For the text-containing cell, return its midpoint in (x, y) coordinate format. 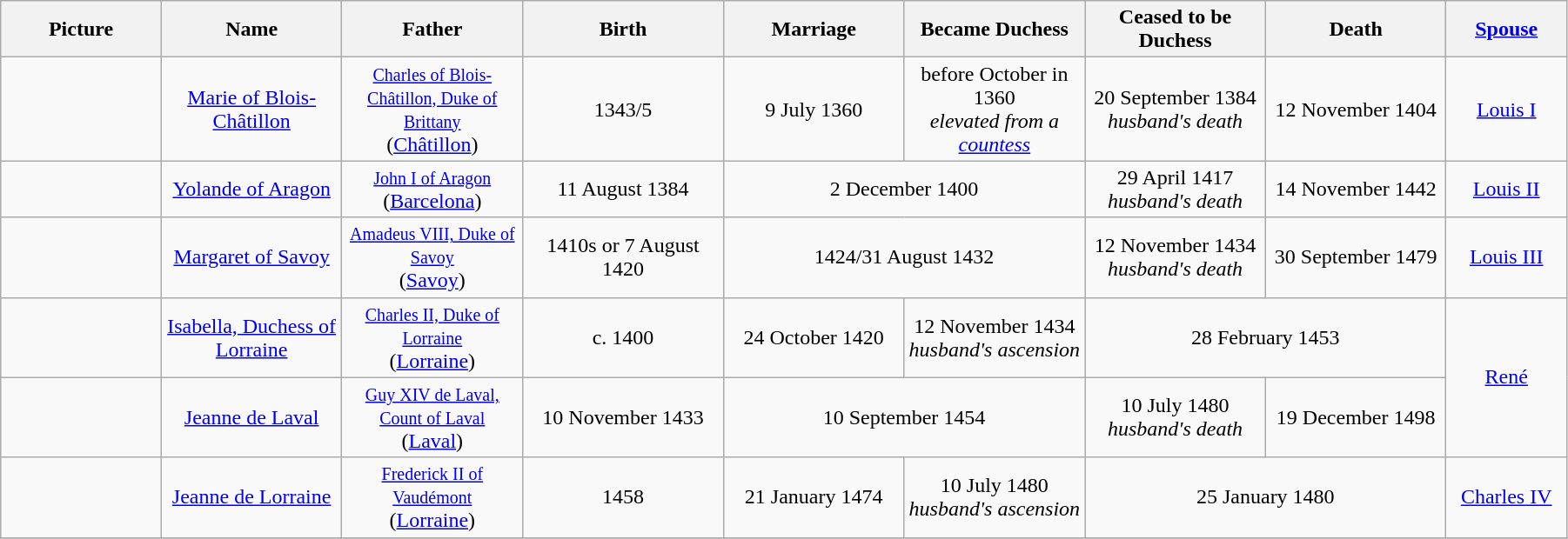
Marie of Blois-Châtillon (251, 110)
1410s or 7 August 1420 (623, 257)
10 July 1480husband's ascension (995, 497)
Charles IV (1506, 497)
John I of Aragon (Barcelona) (432, 190)
28 February 1453 (1265, 337)
25 January 1480 (1265, 497)
12 November 1434husband's ascension (995, 337)
1424/31 August 1432 (903, 257)
10 September 1454 (903, 417)
Charles of Blois-Châtillon, Duke of Brittany (Châtillon) (432, 110)
Margaret of Savoy (251, 257)
René (1506, 377)
Marriage (814, 30)
19 December 1498 (1356, 417)
14 November 1442 (1356, 190)
Guy XIV de Laval, Count of Laval (Laval) (432, 417)
Became Duchess (995, 30)
9 July 1360 (814, 110)
Spouse (1506, 30)
Ceased to be Duchess (1176, 30)
1458 (623, 497)
30 September 1479 (1356, 257)
Charles II, Duke of Lorraine (Lorraine) (432, 337)
Birth (623, 30)
Jeanne de Lorraine (251, 497)
Name (251, 30)
29 April 1417husband's death (1176, 190)
Amadeus VIII, Duke of Savoy (Savoy) (432, 257)
Death (1356, 30)
24 October 1420 (814, 337)
c. 1400 (623, 337)
Jeanne de Laval (251, 417)
10 November 1433 (623, 417)
Louis III (1506, 257)
Father (432, 30)
2 December 1400 (903, 190)
Louis II (1506, 190)
10 July 1480husband's death (1176, 417)
Louis I (1506, 110)
Isabella, Duchess of Lorraine (251, 337)
21 January 1474 (814, 497)
12 November 1434husband's death (1176, 257)
20 September 1384husband's death (1176, 110)
12 November 1404 (1356, 110)
Frederick II of Vaudémont (Lorraine) (432, 497)
1343/5 (623, 110)
Picture (82, 30)
11 August 1384 (623, 190)
before October in 1360elevated from a countess (995, 110)
Yolande of Aragon (251, 190)
